Detect which cell encompasses the target text, then output its (x, y) center coordinate. 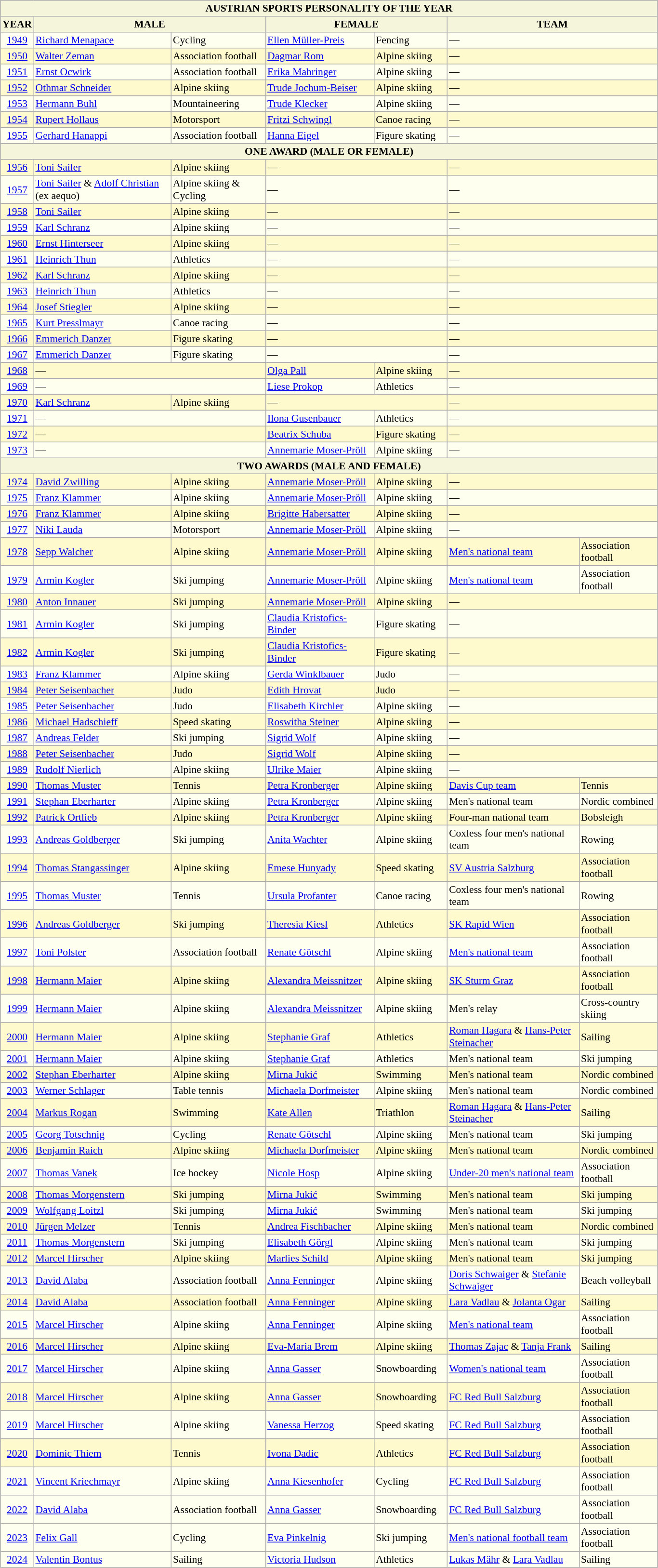
Michael Hadschieff (102, 722)
Alpine skiing & Cycling (218, 189)
2021 (17, 1481)
2019 (17, 1424)
Thomas Zajac & Tanja Frank (513, 1346)
Kate Allen (320, 1112)
YEAR (17, 24)
Mountaineering (218, 104)
Victoria Hudson (320, 1559)
1971 (17, 418)
Benjamin Raich (102, 1151)
Beach volleyball (619, 1280)
1982 (17, 652)
2000 (17, 1036)
Roswitha Steiner (320, 722)
1974 (17, 482)
TEAM (552, 24)
Elisabeth Kirchler (320, 705)
1957 (17, 189)
Kurt Presslmayr (102, 323)
1955 (17, 136)
Under-20 men's national team (513, 1172)
ONE AWARD (MALE OR FEMALE) (329, 151)
2003 (17, 1090)
Gerda Winklbauer (320, 674)
Toni Polster (102, 952)
Georg Totschnig (102, 1134)
TWO AWARDS (MALE AND FEMALE) (329, 465)
1956 (17, 168)
AUSTRIAN SPORTS PERSONALITY OF THE YEAR (329, 9)
Anton Innauer (102, 601)
Emese Hunyady (320, 867)
Gerhard Hanappi (102, 136)
1970 (17, 402)
Thomas Vanek (102, 1172)
1976 (17, 514)
1978 (17, 551)
Wolfgang Loitzl (102, 1210)
Ulrike Maier (320, 769)
Vanessa Herzog (320, 1424)
2009 (17, 1210)
Brigitte Habersatter (320, 514)
2006 (17, 1151)
1977 (17, 529)
SV Austria Salzburg (513, 867)
1984 (17, 690)
Men's national football team (513, 1537)
1995 (17, 895)
1960 (17, 243)
2008 (17, 1194)
Doris Schwaiger & Stefanie Schwaiger (513, 1280)
1985 (17, 705)
Werner Schlager (102, 1090)
Liese Prokop (320, 386)
Hermann Buhl (102, 104)
1986 (17, 722)
Lara Vadlau & Jolanta Ogar (513, 1302)
Lukas Mähr & Lara Vadlau (513, 1559)
2018 (17, 1396)
1964 (17, 306)
2017 (17, 1368)
2014 (17, 1302)
Andrea Fischbacher (320, 1226)
2022 (17, 1509)
Andreas Felder (102, 737)
1958 (17, 211)
Thomas Stangassinger (102, 867)
Nicole Hosp (320, 1172)
Beatrix Schuba (320, 434)
Richard Menapace (102, 40)
1979 (17, 580)
Ivona Dadic (320, 1453)
Valentin Bontus (102, 1559)
2010 (17, 1226)
FEMALE (356, 24)
Men's relay (513, 1008)
Sepp Walcher (102, 551)
Four-man national team (513, 817)
Rudolf Nierlich (102, 769)
Table tennis (218, 1090)
1972 (17, 434)
1959 (17, 227)
2020 (17, 1453)
1966 (17, 338)
Ice hockey (218, 1172)
Cross-country skiing (619, 1008)
1969 (17, 386)
1952 (17, 88)
2004 (17, 1112)
1951 (17, 72)
Dominic Thiem (102, 1453)
2023 (17, 1537)
Ilona Gusenbauer (320, 418)
1997 (17, 952)
2011 (17, 1242)
1994 (17, 867)
2007 (17, 1172)
1963 (17, 291)
Dagmar Rom (320, 56)
Hanna Eigel (320, 136)
Anna Kiesenhofer (320, 1481)
2002 (17, 1075)
1998 (17, 980)
Elisabeth Görgl (320, 1242)
1953 (17, 104)
Walter Zeman (102, 56)
Theresia Kiesl (320, 924)
Othmar Schneider (102, 88)
1991 (17, 801)
1988 (17, 754)
Fencing (410, 40)
1993 (17, 839)
SK Sturm Graz (513, 980)
2005 (17, 1134)
Erika Mahringer (320, 72)
2001 (17, 1058)
Fritzi Schwingl (320, 120)
David Zwilling (102, 482)
1962 (17, 275)
Trude Klecker (320, 104)
1989 (17, 769)
2012 (17, 1258)
1968 (17, 370)
1973 (17, 450)
1983 (17, 674)
1961 (17, 259)
Ernst Ocwirk (102, 72)
Davis Cup team (513, 785)
Olga Pall (320, 370)
1949 (17, 40)
Patrick Ortlieb (102, 817)
Edith Hrovat (320, 690)
1967 (17, 355)
1950 (17, 56)
MALE (150, 24)
Josef Stiegler (102, 306)
1965 (17, 323)
Ellen Müller-Preis (320, 40)
1980 (17, 601)
1999 (17, 1008)
1990 (17, 785)
Trude Jochum-Beiser (320, 88)
Eva-Maria Brem (320, 1346)
Triathlon (410, 1112)
2015 (17, 1324)
Toni Sailer & Adolf Christian (ex aequo) (102, 189)
Jürgen Melzer (102, 1226)
Anita Wachter (320, 839)
Women's national team (513, 1368)
Niki Lauda (102, 529)
1996 (17, 924)
Markus Rogan (102, 1112)
Vincent Kriechmayr (102, 1481)
1987 (17, 737)
Eva Pinkelnig (320, 1537)
2016 (17, 1346)
Bobsleigh (619, 817)
Felix Gall (102, 1537)
Ursula Profanter (320, 895)
1992 (17, 817)
2024 (17, 1559)
1954 (17, 120)
Rupert Hollaus (102, 120)
Ernst Hinterseer (102, 243)
2013 (17, 1280)
SK Rapid Wien (513, 924)
1975 (17, 497)
Marlies Schild (320, 1258)
1981 (17, 624)
